Find where the given text appears and provide that cell's center as [X, Y] coordinate. 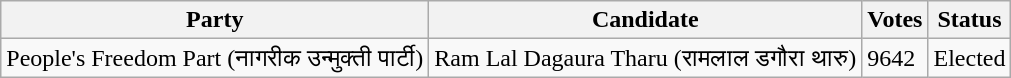
Elected [970, 58]
Party [215, 20]
Candidate [646, 20]
9642 [895, 58]
Votes [895, 20]
Ram Lal Dagaura Tharu (रामलाल डगौरा थारु) [646, 58]
People's Freedom Part (नागरीक उन्मुक्ती पार्टी) [215, 58]
Status [970, 20]
